Search for the cell housing the specified text and yield its (X, Y) center coordinate. 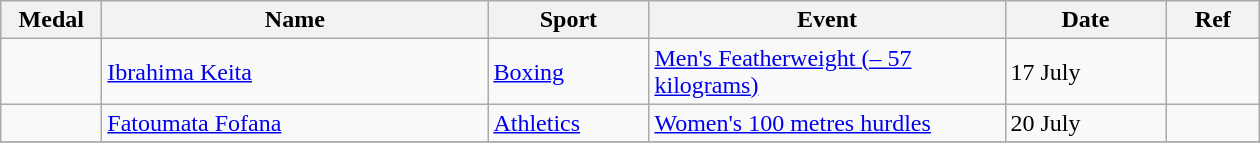
Women's 100 metres hurdles (827, 123)
17 July (1086, 72)
Medal (52, 20)
Athletics (568, 123)
20 July (1086, 123)
Fatoumata Fofana (295, 123)
Event (827, 20)
Men's Featherweight (– 57 kilograms) (827, 72)
Boxing (568, 72)
Ref (1213, 20)
Sport (568, 20)
Name (295, 20)
Date (1086, 20)
Ibrahima Keita (295, 72)
